Identify which cell holds the provided text, then report its [X, Y] central coordinate. 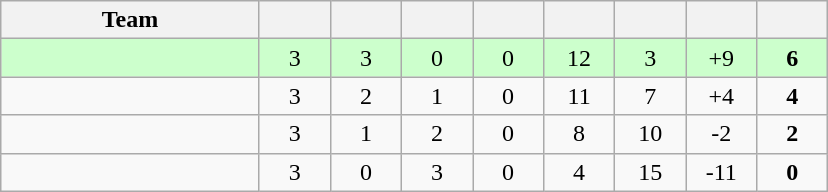
7 [650, 96]
15 [650, 172]
Team [130, 20]
6 [792, 58]
-11 [722, 172]
11 [580, 96]
+9 [722, 58]
8 [580, 134]
10 [650, 134]
-2 [722, 134]
12 [580, 58]
+4 [722, 96]
